Pinpoint the cell where the given text exists, returning its [x, y] midpoint coordinate. 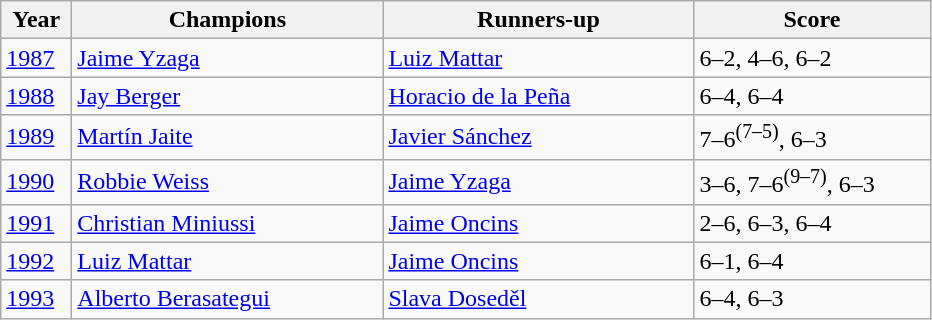
Javier Sánchez [538, 138]
Runners-up [538, 20]
2–6, 6–3, 6–4 [812, 223]
1992 [36, 261]
Martín Jaite [228, 138]
6–4, 6–4 [812, 96]
1989 [36, 138]
6–2, 4–6, 6–2 [812, 58]
Champions [228, 20]
1987 [36, 58]
6–1, 6–4 [812, 261]
Horacio de la Peña [538, 96]
1990 [36, 182]
Score [812, 20]
Slava Doseděl [538, 299]
1988 [36, 96]
Robbie Weiss [228, 182]
1991 [36, 223]
1993 [36, 299]
7–6(7–5), 6–3 [812, 138]
6–4, 6–3 [812, 299]
3–6, 7–6(9–7), 6–3 [812, 182]
Christian Miniussi [228, 223]
Year [36, 20]
Jay Berger [228, 96]
Alberto Berasategui [228, 299]
